Determine the (x, y) coordinate at the center of the cell enclosing the given text.  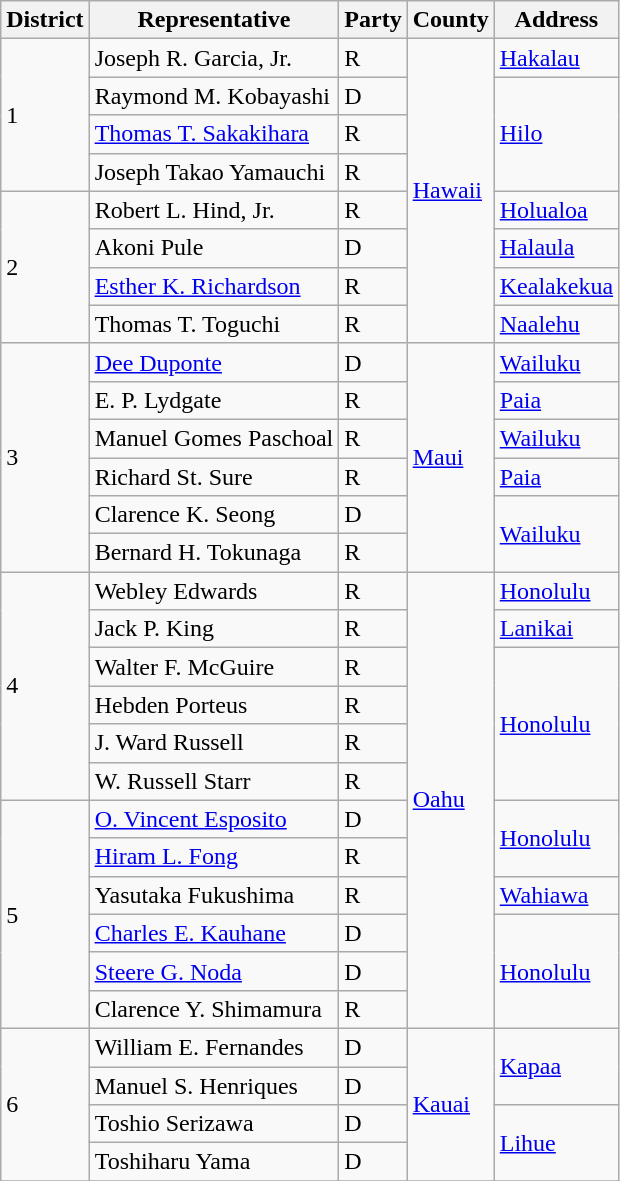
Thomas T. Sakakihara (214, 134)
3 (45, 457)
Lihue (556, 1143)
Kealakekua (556, 286)
Toshio Serizawa (214, 1124)
Bernard H. Tokunaga (214, 553)
Steere G. Noda (214, 971)
Akoni Pule (214, 248)
Oahu (450, 800)
Clarence K. Seong (214, 515)
Clarence Y. Shimamura (214, 1009)
Kauai (450, 1104)
County (450, 20)
Yasutaka Fukushima (214, 895)
Charles E. Kauhane (214, 933)
Thomas T. Toguchi (214, 324)
J. Ward Russell (214, 743)
William E. Fernandes (214, 1047)
Kapaa (556, 1066)
Hawaii (450, 191)
Hebden Porteus (214, 705)
Joseph R. Garcia, Jr. (214, 58)
Walter F. McGuire (214, 667)
Jack P. King (214, 629)
Halaula (556, 248)
Wahiawa (556, 895)
2 (45, 267)
Party (373, 20)
Maui (450, 457)
Hilo (556, 134)
Dee Duponte (214, 362)
1 (45, 115)
Richard St. Sure (214, 477)
Hiram L. Fong (214, 857)
Holualoa (556, 210)
Hakalau (556, 58)
Representative (214, 20)
Raymond M. Kobayashi (214, 96)
O. Vincent Esposito (214, 819)
Address (556, 20)
Joseph Takao Yamauchi (214, 172)
Esther K. Richardson (214, 286)
Naalehu (556, 324)
District (45, 20)
6 (45, 1104)
E. P. Lydgate (214, 400)
Webley Edwards (214, 591)
5 (45, 914)
Manuel S. Henriques (214, 1085)
Manuel Gomes Paschoal (214, 438)
4 (45, 686)
Robert L. Hind, Jr. (214, 210)
W. Russell Starr (214, 781)
Lanikai (556, 629)
Toshiharu Yama (214, 1162)
